Identify which cell holds the provided text, then report its [X, Y] central coordinate. 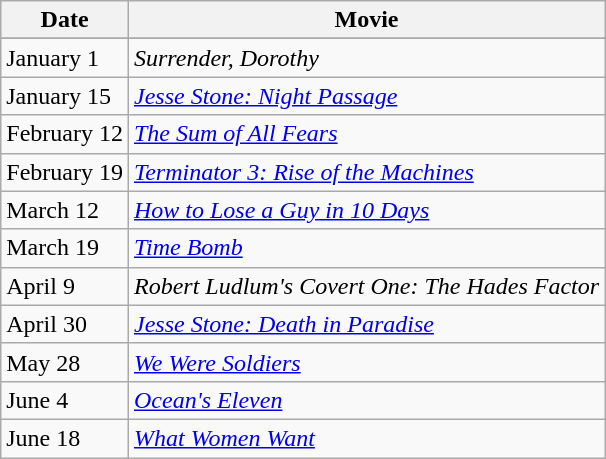
Terminator 3: Rise of the Machines [366, 172]
Jesse Stone: Night Passage [366, 96]
Jesse Stone: Death in Paradise [366, 324]
Ocean's Eleven [366, 400]
June 4 [65, 400]
The Sum of All Fears [366, 134]
Surrender, Dorothy [366, 58]
Movie [366, 20]
March 19 [65, 248]
January 1 [65, 58]
February 12 [65, 134]
How to Lose a Guy in 10 Days [366, 210]
February 19 [65, 172]
January 15 [65, 96]
Date [65, 20]
Time Bomb [366, 248]
April 30 [65, 324]
What Women Want [366, 438]
We Were Soldiers [366, 362]
April 9 [65, 286]
Robert Ludlum's Covert One: The Hades Factor [366, 286]
June 18 [65, 438]
March 12 [65, 210]
May 28 [65, 362]
